Locate the cell with the specified text and output its (X, Y) center coordinate. 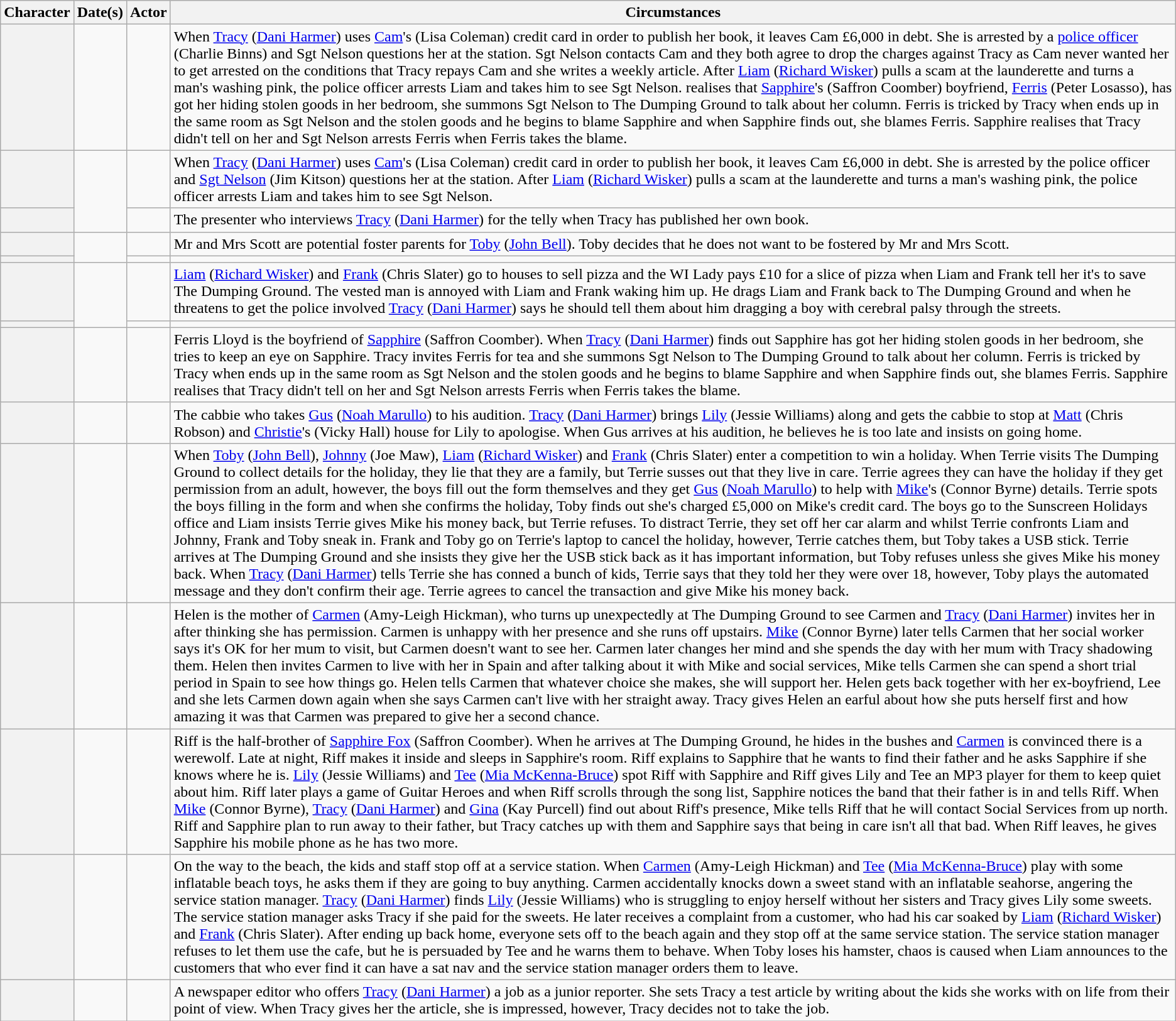
Circumstances (673, 13)
Mr and Mrs Scott are potential foster parents for Toby (John Bell). Toby decides that he does not want to be fostered by Mr and Mrs Scott. (673, 244)
The presenter who interviews Tracy (Dani Harmer) for the telly when Tracy has published her own book. (673, 220)
Character (37, 13)
Actor (148, 13)
Date(s) (100, 13)
